From the cell containing the given text, extract its center point as (X, Y) coordinate. 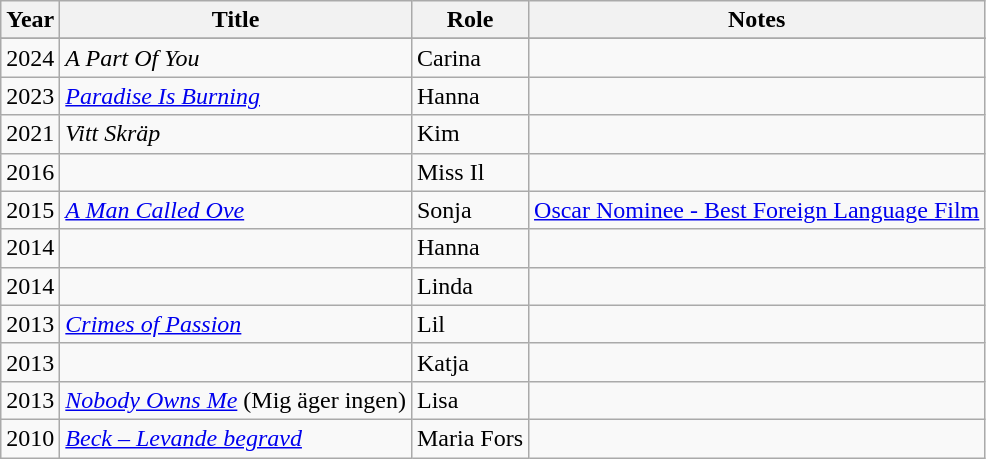
2010 (30, 438)
Lisa (470, 400)
Year (30, 20)
A Part Of You (236, 58)
Paradise Is Burning (236, 96)
2016 (30, 172)
Role (470, 20)
2023 (30, 96)
Sonja (470, 210)
Miss Il (470, 172)
Linda (470, 286)
2015 (30, 210)
Kim (470, 134)
2024 (30, 58)
Notes (757, 20)
Carina (470, 58)
A Man Called Ove (236, 210)
Crimes of Passion (236, 324)
Beck – Levande begravd (236, 438)
Katja (470, 362)
Vitt Skräp (236, 134)
Title (236, 20)
2021 (30, 134)
Oscar Nominee - Best Foreign Language Film (757, 210)
Maria Fors (470, 438)
Nobody Owns Me (Mig äger ingen) (236, 400)
Lil (470, 324)
